Return the [X, Y] coordinate for the center point of the cell that contains the specified text.  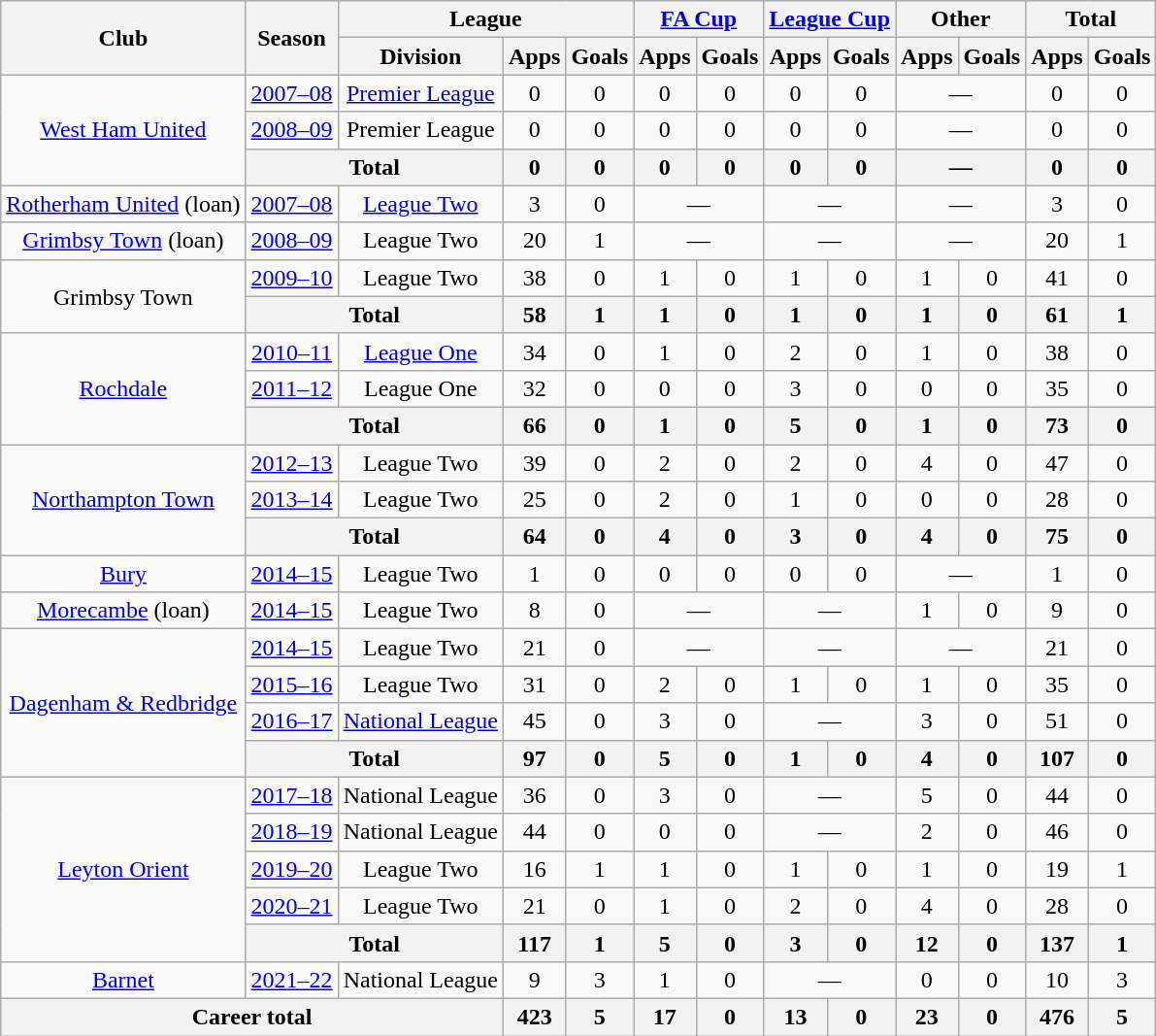
Rochdale [123, 388]
36 [534, 795]
51 [1057, 721]
2019–20 [291, 869]
Season [291, 38]
47 [1057, 463]
137 [1057, 943]
Career total [252, 1017]
2017–18 [291, 795]
13 [796, 1017]
75 [1057, 537]
23 [927, 1017]
10 [1057, 980]
61 [1057, 315]
2012–13 [291, 463]
2013–14 [291, 500]
12 [927, 943]
League [485, 19]
Grimbsy Town [123, 296]
19 [1057, 869]
32 [534, 388]
League Cup [830, 19]
17 [665, 1017]
2009–10 [291, 278]
41 [1057, 278]
Bury [123, 574]
66 [534, 425]
46 [1057, 832]
2011–12 [291, 388]
8 [534, 611]
16 [534, 869]
97 [534, 758]
2020–21 [291, 906]
34 [534, 351]
Dagenham & Redbridge [123, 703]
Division [420, 56]
2018–19 [291, 832]
West Ham United [123, 130]
Northampton Town [123, 500]
2021–22 [291, 980]
117 [534, 943]
Morecambe (loan) [123, 611]
2016–17 [291, 721]
Other [961, 19]
39 [534, 463]
Club [123, 38]
Grimbsy Town (loan) [123, 241]
476 [1057, 1017]
31 [534, 685]
107 [1057, 758]
2010–11 [291, 351]
FA Cup [699, 19]
58 [534, 315]
Leyton Orient [123, 869]
2015–16 [291, 685]
423 [534, 1017]
45 [534, 721]
73 [1057, 425]
64 [534, 537]
Barnet [123, 980]
Rotherham United (loan) [123, 204]
25 [534, 500]
